Determine the (X, Y) coordinate at the center of the cell enclosing the given text.  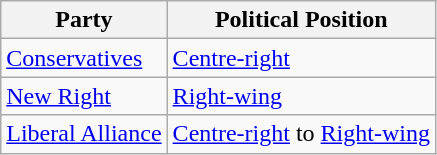
Centre-right to Right-wing (301, 134)
Party (84, 20)
Conservatives (84, 58)
Right-wing (301, 96)
Liberal Alliance (84, 134)
Centre-right (301, 58)
Political Position (301, 20)
New Right (84, 96)
